Provide the (X, Y) coordinate of the cell's center where the given text is located.  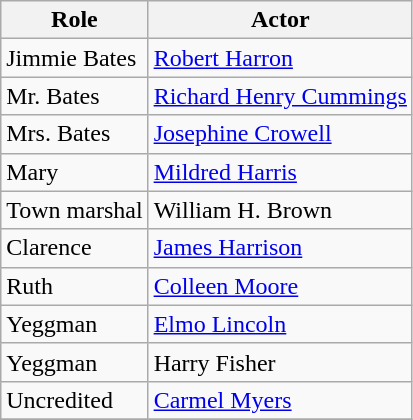
James Harrison (280, 248)
Colleen Moore (280, 286)
Elmo Lincoln (280, 324)
Role (74, 20)
Clarence (74, 248)
Mrs. Bates (74, 134)
Town marshal (74, 210)
Uncredited (74, 400)
Richard Henry Cummings (280, 96)
Actor (280, 20)
Carmel Myers (280, 400)
Harry Fisher (280, 362)
William H. Brown (280, 210)
Mary (74, 172)
Josephine Crowell (280, 134)
Robert Harron (280, 58)
Mildred Harris (280, 172)
Jimmie Bates (74, 58)
Mr. Bates (74, 96)
Ruth (74, 286)
